Extract the (x, y) coordinate from the center of the cell holding the provided text.  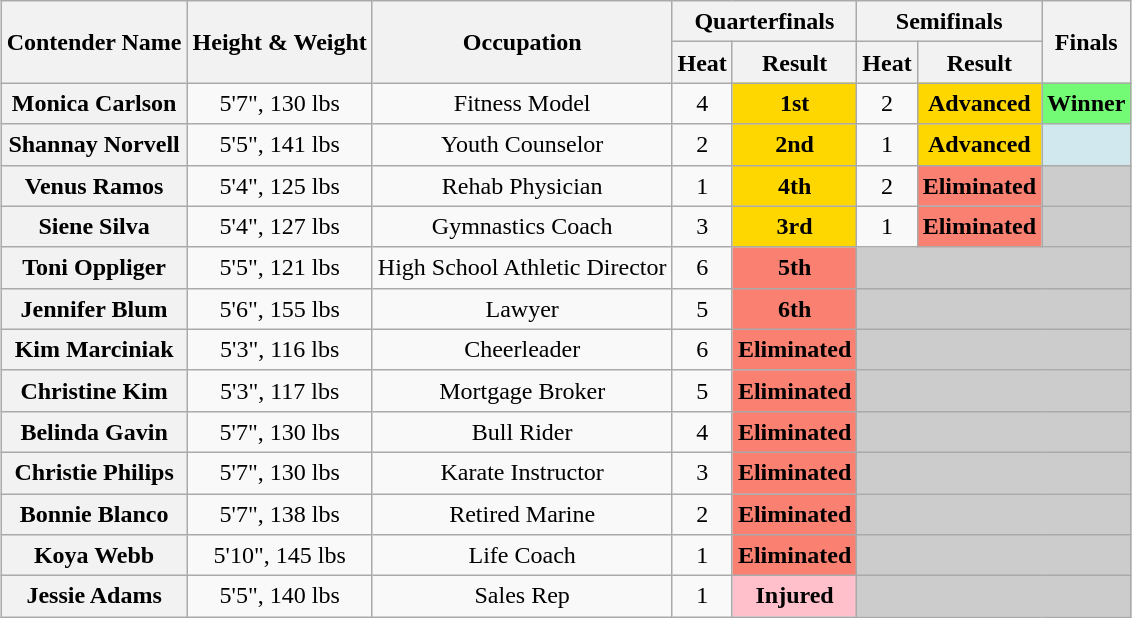
5'5", 140 lbs (280, 596)
Finals (1086, 42)
2nd (794, 144)
Cheerleader (522, 350)
5'10", 145 lbs (280, 556)
Venus Ramos (94, 186)
3rd (794, 226)
Jennifer Blum (94, 308)
Bull Rider (522, 432)
Toni Oppliger (94, 268)
Rehab Physician (522, 186)
5'5", 141 lbs (280, 144)
Injured (794, 596)
1st (794, 104)
5th (794, 268)
Fitness Model (522, 104)
Quarterfinals (764, 22)
Christie Philips (94, 472)
Christine Kim (94, 390)
Jessie Adams (94, 596)
5'3", 117 lbs (280, 390)
5'4", 127 lbs (280, 226)
5'6", 155 lbs (280, 308)
Kim Marciniak (94, 350)
Contender Name (94, 42)
Semifinals (950, 22)
Life Coach (522, 556)
High School Athletic Director (522, 268)
Bonnie Blanco (94, 514)
Siene Silva (94, 226)
4th (794, 186)
6th (794, 308)
Shannay Norvell (94, 144)
Monica Carlson (94, 104)
Winner (1086, 104)
Youth Counselor (522, 144)
Gymnastics Coach (522, 226)
Koya Webb (94, 556)
5'4", 125 lbs (280, 186)
Height & Weight (280, 42)
Karate Instructor (522, 472)
5'3", 116 lbs (280, 350)
5'7", 138 lbs (280, 514)
Lawyer (522, 308)
Belinda Gavin (94, 432)
Occupation (522, 42)
5'5", 121 lbs (280, 268)
Mortgage Broker (522, 390)
Sales Rep (522, 596)
Retired Marine (522, 514)
